For the text-containing cell, return its midpoint in (x, y) coordinate format. 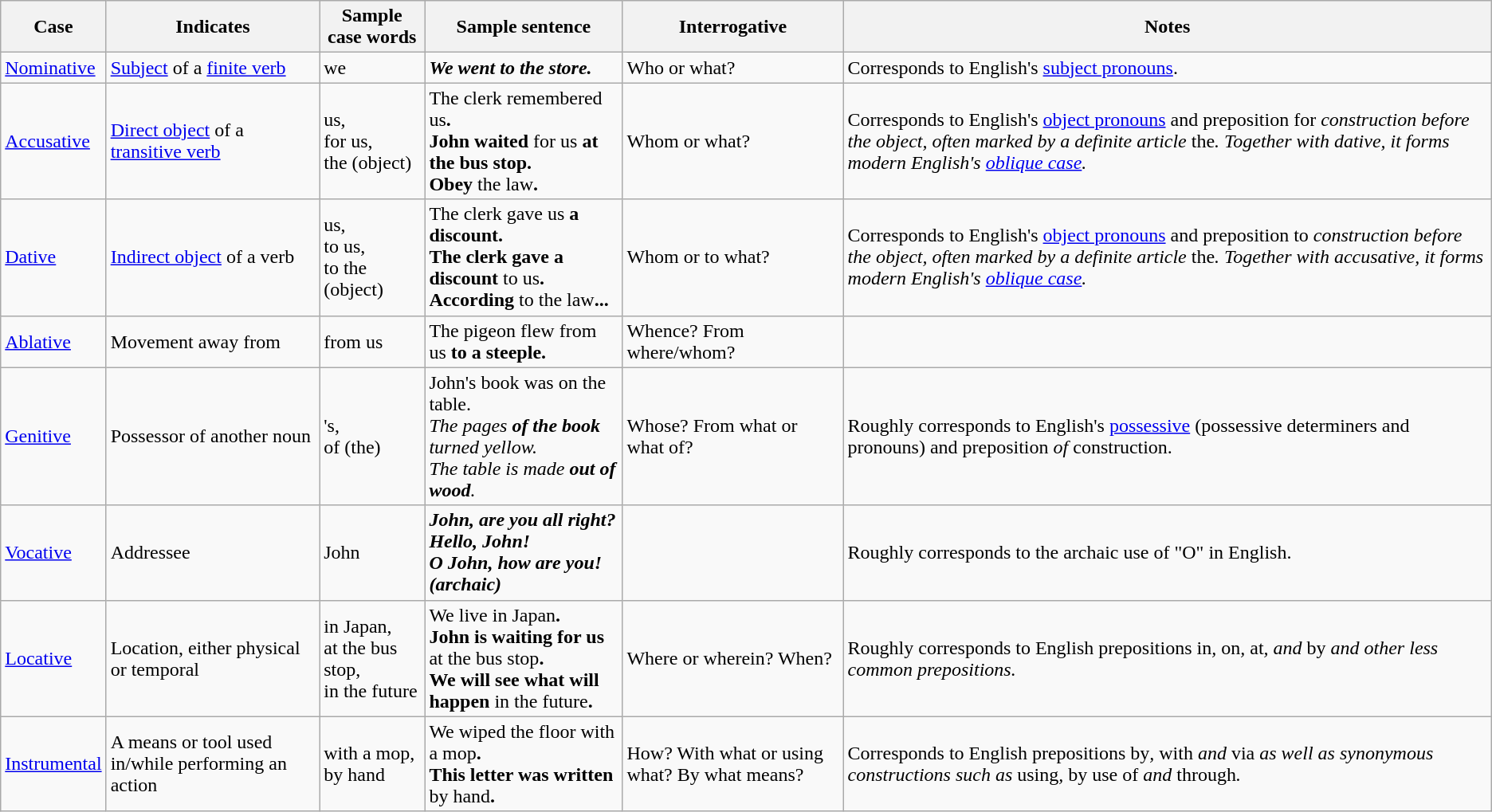
Where or wherein? When? (733, 658)
Corresponds to English prepositions by, with and via as well as synonymous constructions such as using, by use of and through. (1167, 763)
Subject of a finite verb (213, 68)
Genitive (53, 437)
John's book was on the table.The pages of the book turned yellow.The table is made out of wood. (524, 437)
Movement away from (213, 341)
The pigeon flew from us to a steeple. (524, 341)
Whose? From what or what of? (733, 437)
Whence? From where/whom? (733, 341)
Corresponds to English's subject pronouns. (1167, 68)
we (372, 68)
Notes (1167, 27)
us,for us,the (object) (372, 141)
us,to us,to the (object) (372, 257)
Accusative (53, 141)
Sample sentence (524, 27)
We live in Japan.John is waiting for us at the bus stop.We will see what will happen in the future. (524, 658)
Roughly corresponds to the archaic use of "O" in English. (1167, 553)
Instrumental (53, 763)
from us (372, 341)
Direct object of a transitive verb (213, 141)
Whom or what? (733, 141)
Whom or to what? (733, 257)
Roughly corresponds to English prepositions in, on, at, and by and other less common prepositions. (1167, 658)
Vocative (53, 553)
Nominative (53, 68)
John (372, 553)
How? With what or using what? By what means? (733, 763)
Interrogative (733, 27)
Dative (53, 257)
The clerk remembered us.John waited for us at the bus stop.Obey the law. (524, 141)
Case (53, 27)
A means or tool used in/while performing an action (213, 763)
Locative (53, 658)
The clerk gave us a discount.The clerk gave a discount to us.According to the law... (524, 257)
John, are you all right?Hello, John!O John, how are you! (archaic) (524, 553)
in Japan,at the bus stop,in the future (372, 658)
Who or what? (733, 68)
Location, either physical or temporal (213, 658)
Roughly corresponds to English's possessive (possessive determiners and pronouns) and preposition of construction. (1167, 437)
's,of (the) (372, 437)
Possessor of another noun (213, 437)
with a mop,by hand (372, 763)
Sample case words (372, 27)
Ablative (53, 341)
Indicates (213, 27)
Addressee (213, 553)
We went to the store. (524, 68)
Indirect object of a verb (213, 257)
We wiped the floor with a mop.This letter was written by hand. (524, 763)
